For the text-containing cell, return its midpoint in (X, Y) coordinate format. 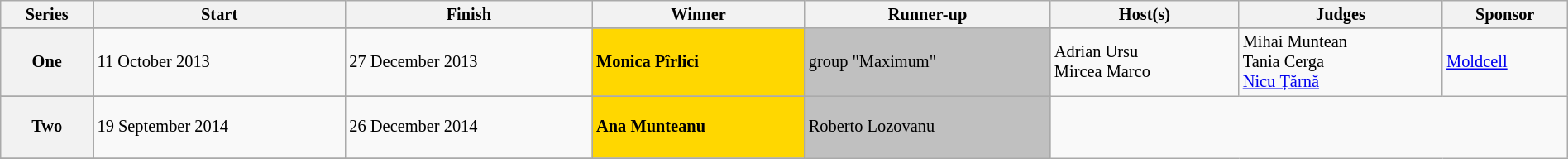
Start (220, 14)
Moldcell (1505, 62)
Finish (470, 14)
Mihai MunteanTania CergaNicu Țărnă (1341, 62)
Winner (698, 14)
27 December 2013 (470, 62)
Two (47, 128)
11 October 2013 (220, 62)
Monica Pîrlici (698, 62)
One (47, 62)
Judges (1341, 14)
19 September 2014 (220, 128)
Series (47, 14)
Host(s) (1145, 14)
Adrian UrsuMircea Marco (1145, 62)
Roberto Lozovanu (928, 128)
Sponsor (1505, 14)
group "Maximum" (928, 62)
Ana Munteanu (698, 128)
Runner-up (928, 14)
26 December 2014 (470, 128)
